From the cell containing the given text, extract its center point as [X, Y] coordinate. 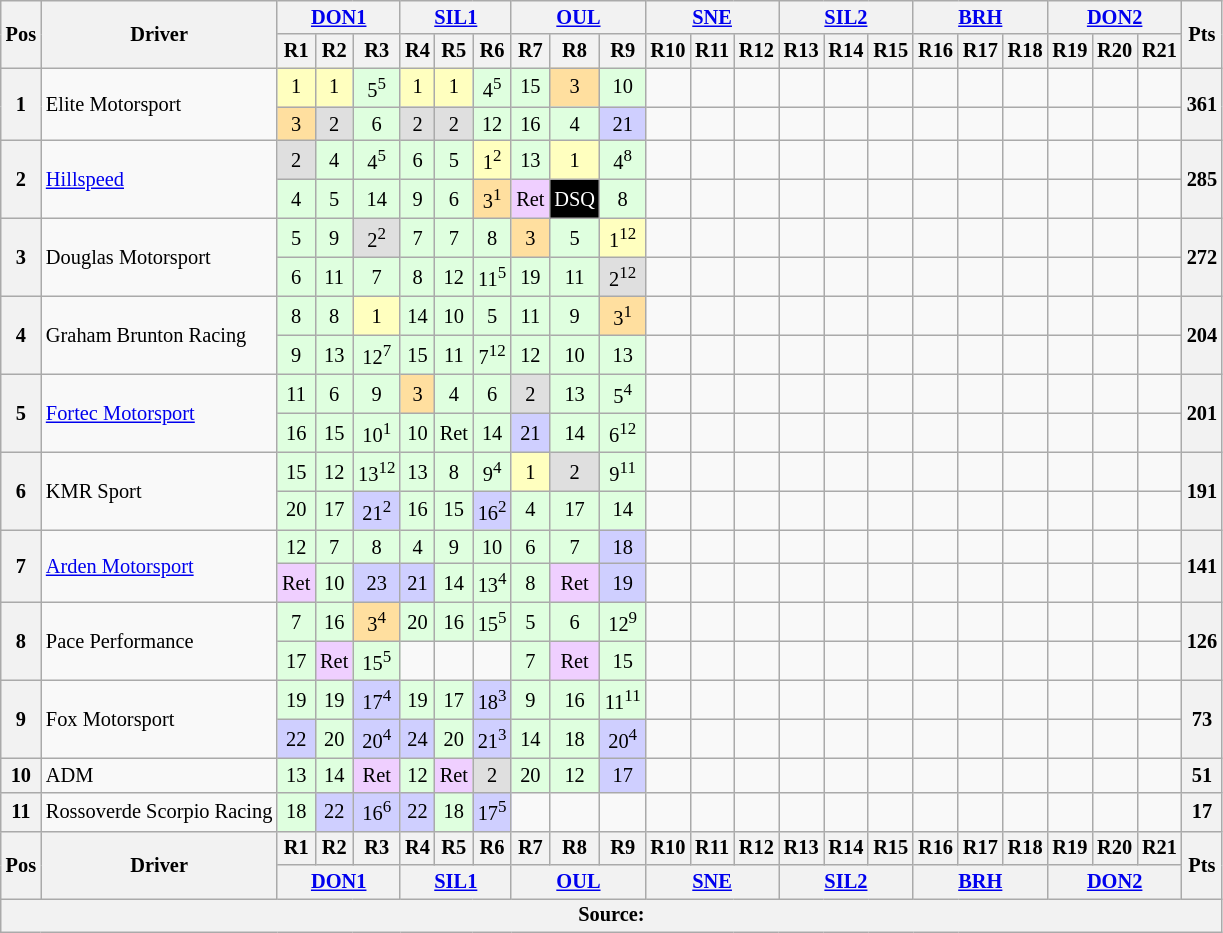
115 [492, 276]
126 [1202, 641]
55 [376, 88]
101 [376, 432]
73 [1202, 719]
Arden Motorsport [159, 566]
166 [376, 812]
51 [1202, 775]
127 [376, 354]
201 [1202, 413]
361 [1202, 104]
23 [376, 582]
1111 [623, 700]
141 [1202, 566]
24 [418, 738]
94 [492, 472]
272 [1202, 257]
Fox Motorsport [159, 719]
112 [623, 238]
612 [623, 432]
134 [492, 582]
Douglas Motorsport [159, 257]
Fortec Motorsport [159, 413]
213 [492, 738]
34 [376, 622]
48 [623, 160]
183 [492, 700]
KMR Sport [159, 491]
ADM [159, 775]
Elite Motorsport [159, 104]
712 [492, 354]
Hillspeed [159, 179]
191 [1202, 491]
Graham Brunton Racing [159, 335]
54 [623, 394]
911 [623, 472]
175 [492, 812]
Pace Performance [159, 641]
DSQ [574, 198]
174 [376, 700]
285 [1202, 179]
1312 [376, 472]
129 [623, 622]
162 [492, 510]
Rossoverde Scorpio Racing [159, 812]
Source: [612, 915]
